Capture the cell that displays the provided text and extract its (X, Y) central coordinate. 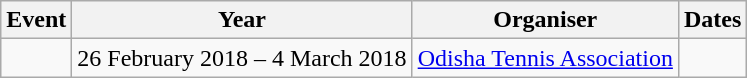
Dates (712, 20)
Odisha Tennis Association (545, 58)
26 February 2018 – 4 March 2018 (242, 58)
Event (36, 20)
Year (242, 20)
Organiser (545, 20)
